For the text-containing cell, return its midpoint in [x, y] coordinate format. 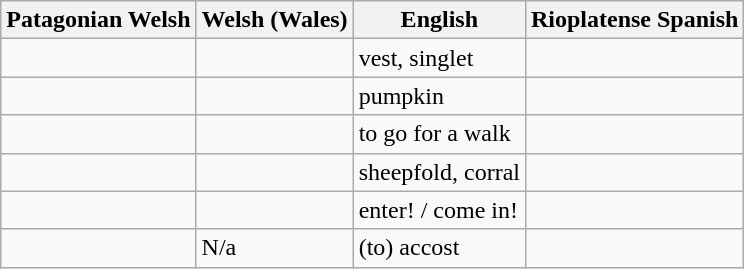
enter! / come in! [439, 210]
Rioplatense Spanish [634, 20]
English [439, 20]
(to) accost [439, 248]
Welsh (Wales) [274, 20]
vest, singlet [439, 58]
Patagonian Welsh [98, 20]
sheepfold, corral [439, 172]
pumpkin [439, 96]
N/a [274, 248]
to go for a walk [439, 134]
